Find where the given text appears and provide that cell's center as [x, y] coordinate. 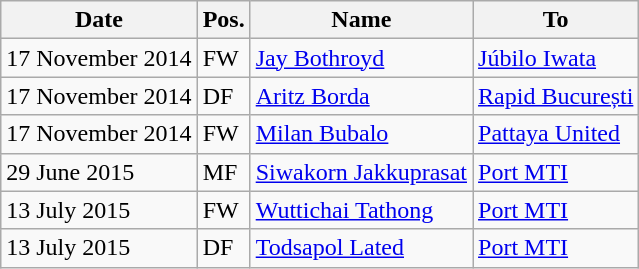
MF [224, 172]
Júbilo Iwata [556, 58]
Milan Bubalo [361, 134]
Jay Bothroyd [361, 58]
Pos. [224, 20]
Date [99, 20]
Aritz Borda [361, 96]
Name [361, 20]
Pattaya United [556, 134]
Rapid București [556, 96]
Siwakorn Jakkuprasat [361, 172]
Todsapol Lated [361, 248]
To [556, 20]
Wuttichai Tathong [361, 210]
29 June 2015 [99, 172]
